Provide the (X, Y) coordinate of the cell's center where the given text is located.  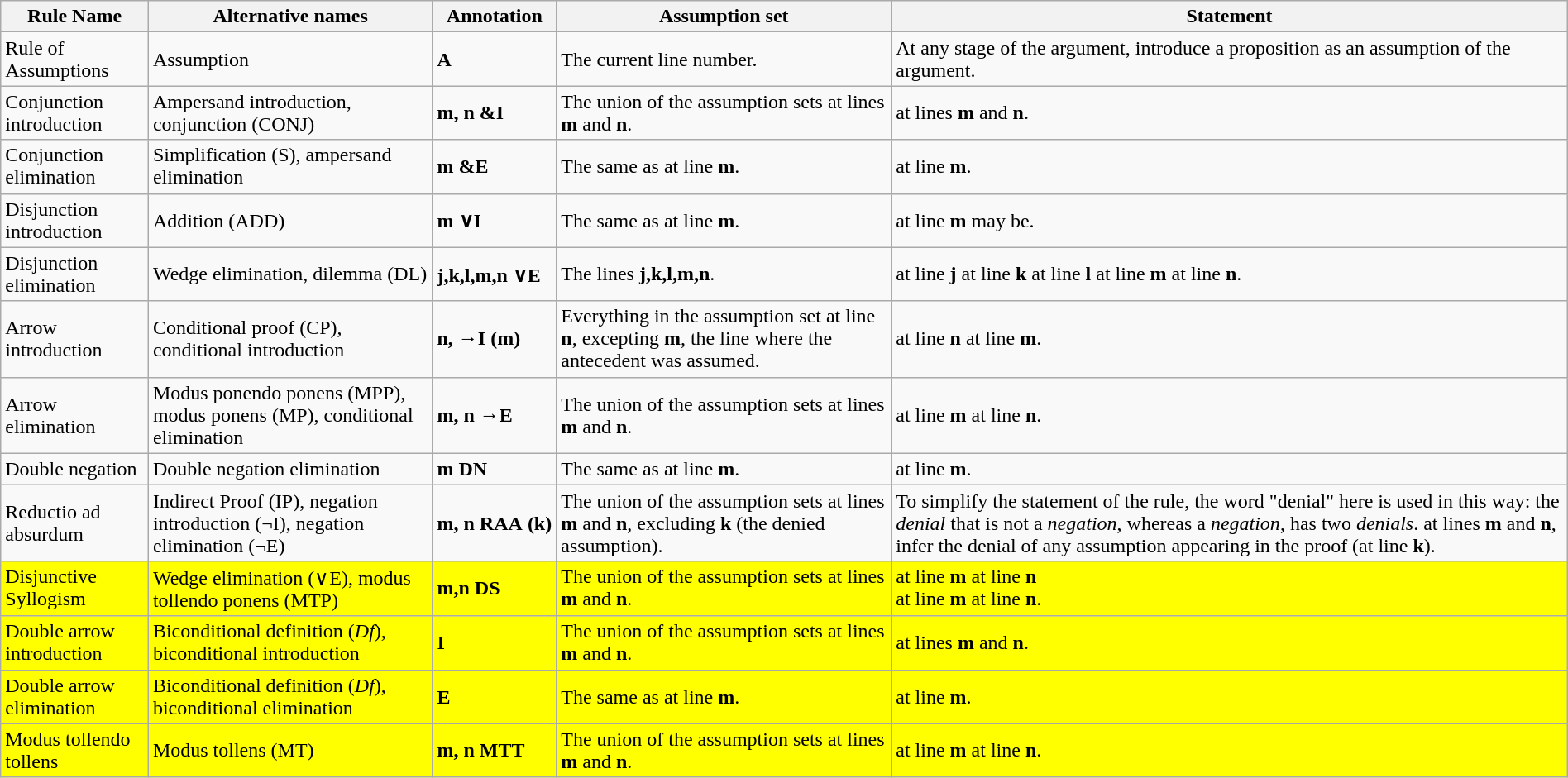
Annotation (495, 17)
Modus tollens (MT) (290, 751)
Statement (1230, 17)
Arrow elimination (74, 415)
Assumption (290, 60)
Double arrow introduction (74, 643)
at line n at line m. (1230, 339)
Arrow introduction (74, 339)
Addition (ADD) (290, 220)
The union of the assumption sets at lines m and n, excluding k (the denied assumption). (724, 523)
m, n RAA (k) (495, 523)
Modus tollendo tollens (74, 751)
m, n →E (495, 415)
m, n &I (495, 112)
Reductio ad absurdum (74, 523)
Disjunctive Syllogism (74, 589)
E (495, 696)
m,n DS (495, 589)
Ampersand introduction, conjunction (CONJ) (290, 112)
m, n MTT (495, 751)
Alternative names (290, 17)
at line m at line n at line m at line n. (1230, 589)
Wedge elimination, dilemma (DL) (290, 274)
Indirect Proof (IP), negation introduction (¬I), negation elimination (¬E) (290, 523)
The lines j,k,l,m,n. (724, 274)
m &E (495, 167)
Disjunction elimination (74, 274)
A (495, 60)
Conditional proof (CP), conditional introduction (290, 339)
Conjunction introduction (74, 112)
m ∨I (495, 220)
Everything in the assumption set at line n, excepting m, the line where the antecedent was assumed. (724, 339)
I (495, 643)
Biconditional definition (Df), biconditional introduction (290, 643)
Double arrow elimination (74, 696)
Double negation (74, 469)
at line m may be. (1230, 220)
n, →I (m) (495, 339)
m DN (495, 469)
Disjunction introduction (74, 220)
Wedge elimination (∨E), modus tollendo ponens (MTP) (290, 589)
Double negation elimination (290, 469)
at line j at line k at line l at line m at line n. (1230, 274)
Biconditional definition (Df), biconditional elimination (290, 696)
Simplification (S), ampersand elimination (290, 167)
j,k,l,m,n ∨E (495, 274)
Modus ponendo ponens (MPP), modus ponens (MP), conditional elimination (290, 415)
The current line number. (724, 60)
Rule Name (74, 17)
Assumption set (724, 17)
Rule of Assumptions (74, 60)
Conjunction elimination (74, 167)
At any stage of the argument, introduce a proposition as an assumption of the argument. (1230, 60)
